Locate the cell with the specified text and output its [X, Y] center coordinate. 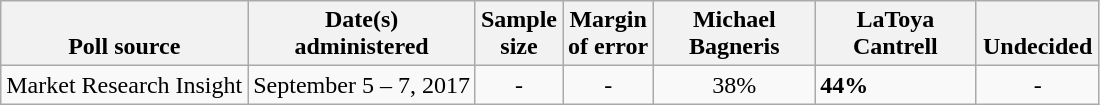
Samplesize [518, 34]
Michael Bagneris [734, 34]
Date(s)administered [362, 34]
44% [896, 85]
LaToyaCantrell [896, 34]
Poll source [124, 34]
38% [734, 85]
Marginof error [608, 34]
September 5 – 7, 2017 [362, 85]
Market Research Insight [124, 85]
Undecided [1038, 34]
